For the text-containing cell, return its midpoint in [X, Y] coordinate format. 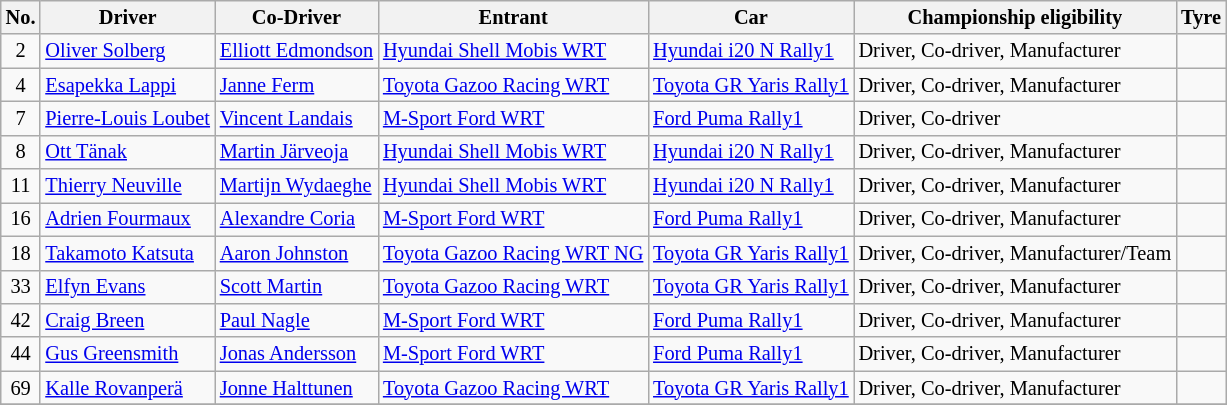
Elliott Edmondson [296, 51]
Janne Ferm [296, 85]
Gus Greensmith [127, 354]
4 [21, 85]
44 [21, 354]
Takamoto Katsuta [127, 253]
33 [21, 287]
Martin Järveoja [296, 152]
Thierry Neuville [127, 186]
Car [750, 17]
Elfyn Evans [127, 287]
Esapekka Lappi [127, 85]
Tyre [1201, 17]
18 [21, 253]
Martijn Wydaeghe [296, 186]
16 [21, 219]
Entrant [513, 17]
Championship eligibility [1016, 17]
Ott Tänak [127, 152]
Driver [127, 17]
Scott Martin [296, 287]
69 [21, 388]
7 [21, 118]
No. [21, 17]
Paul Nagle [296, 320]
Craig Breen [127, 320]
Oliver Solberg [127, 51]
11 [21, 186]
Driver, Co-driver, Manufacturer/Team [1016, 253]
Driver, Co-driver [1016, 118]
42 [21, 320]
Kalle Rovanperä [127, 388]
Vincent Landais [296, 118]
Jonas Andersson [296, 354]
Pierre-Louis Loubet [127, 118]
Aaron Johnston [296, 253]
Adrien Fourmaux [127, 219]
Toyota Gazoo Racing WRT NG [513, 253]
Jonne Halttunen [296, 388]
2 [21, 51]
8 [21, 152]
Alexandre Coria [296, 219]
Co-Driver [296, 17]
